Return (X, Y) of the center of cell containing provided text 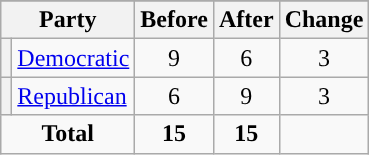
After (246, 20)
Party (68, 20)
Change (324, 20)
Before (174, 20)
Republican (74, 96)
Democratic (74, 58)
Total (68, 134)
